Capture the cell that displays the provided text and extract its [X, Y] central coordinate. 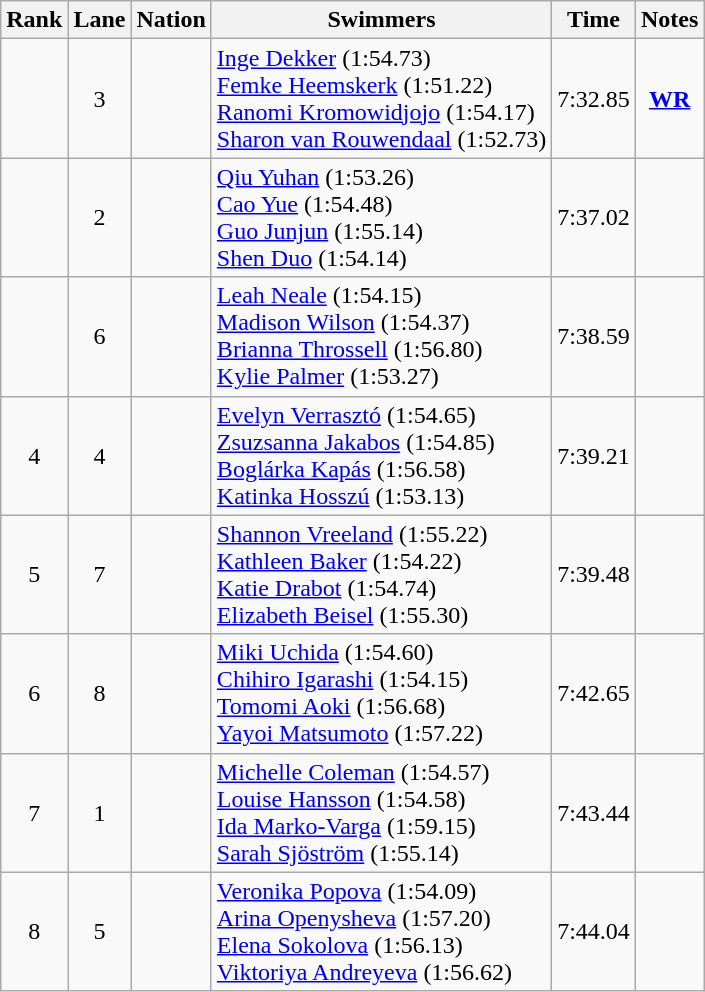
1 [100, 812]
Leah Neale (1:54.15)Madison Wilson (1:54.37)Brianna Throssell (1:56.80)Kylie Palmer (1:53.27) [381, 336]
7:39.21 [594, 456]
7:43.44 [594, 812]
7:38.59 [594, 336]
Rank [34, 20]
Veronika Popova (1:54.09)Arina Openysheva (1:57.20)Elena Sokolova (1:56.13)Viktoriya Andreyeva (1:56.62) [381, 932]
7:37.02 [594, 218]
Time [594, 20]
7:42.65 [594, 694]
Notes [669, 20]
Swimmers [381, 20]
Inge Dekker (1:54.73)Femke Heemskerk (1:51.22)Ranomi Kromowidjojo (1:54.17)Sharon van Rouwendaal (1:52.73) [381, 98]
Michelle Coleman (1:54.57)Louise Hansson (1:54.58)Ida Marko-Varga (1:59.15)Sarah Sjöström (1:55.14) [381, 812]
Evelyn Verrasztó (1:54.65)Zsuzsanna Jakabos (1:54.85)Boglárka Kapás (1:56.58)Katinka Hosszú (1:53.13) [381, 456]
Qiu Yuhan (1:53.26)Cao Yue (1:54.48)Guo Junjun (1:55.14)Shen Duo (1:54.14) [381, 218]
Nation [171, 20]
7:39.48 [594, 574]
2 [100, 218]
3 [100, 98]
7:44.04 [594, 932]
Miki Uchida (1:54.60)Chihiro Igarashi (1:54.15)Tomomi Aoki (1:56.68)Yayoi Matsumoto (1:57.22) [381, 694]
Shannon Vreeland (1:55.22)Kathleen Baker (1:54.22)Katie Drabot (1:54.74)Elizabeth Beisel (1:55.30) [381, 574]
7:32.85 [594, 98]
WR [669, 98]
Lane [100, 20]
